Locate the cell with the specified text and output its (X, Y) center coordinate. 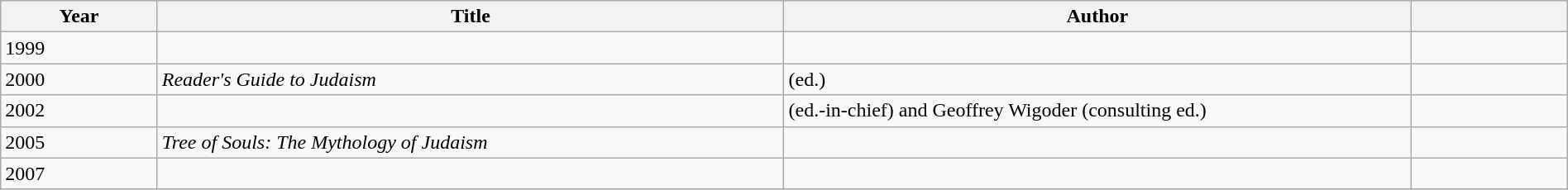
Author (1097, 17)
Title (471, 17)
2000 (79, 79)
(ed.) (1097, 79)
(ed.-in-chief) and Geoffrey Wigoder (consulting ed.) (1097, 111)
2002 (79, 111)
Tree of Souls: The Mythology of Judaism (471, 142)
Reader's Guide to Judaism (471, 79)
1999 (79, 48)
2007 (79, 173)
2005 (79, 142)
Year (79, 17)
